Detect which cell encompasses the target text, then output its (X, Y) center coordinate. 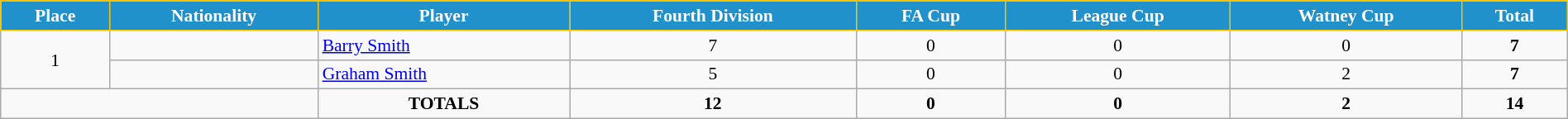
Graham Smith (444, 74)
Place (55, 16)
12 (713, 104)
5 (713, 74)
Fourth Division (713, 16)
League Cup (1118, 16)
Total (1515, 16)
Nationality (214, 16)
14 (1515, 104)
Watney Cup (1346, 16)
FA Cup (930, 16)
TOTALS (444, 104)
Player (444, 16)
1 (55, 59)
Barry Smith (444, 45)
